Locate the cell with the specified text and output its [x, y] center coordinate. 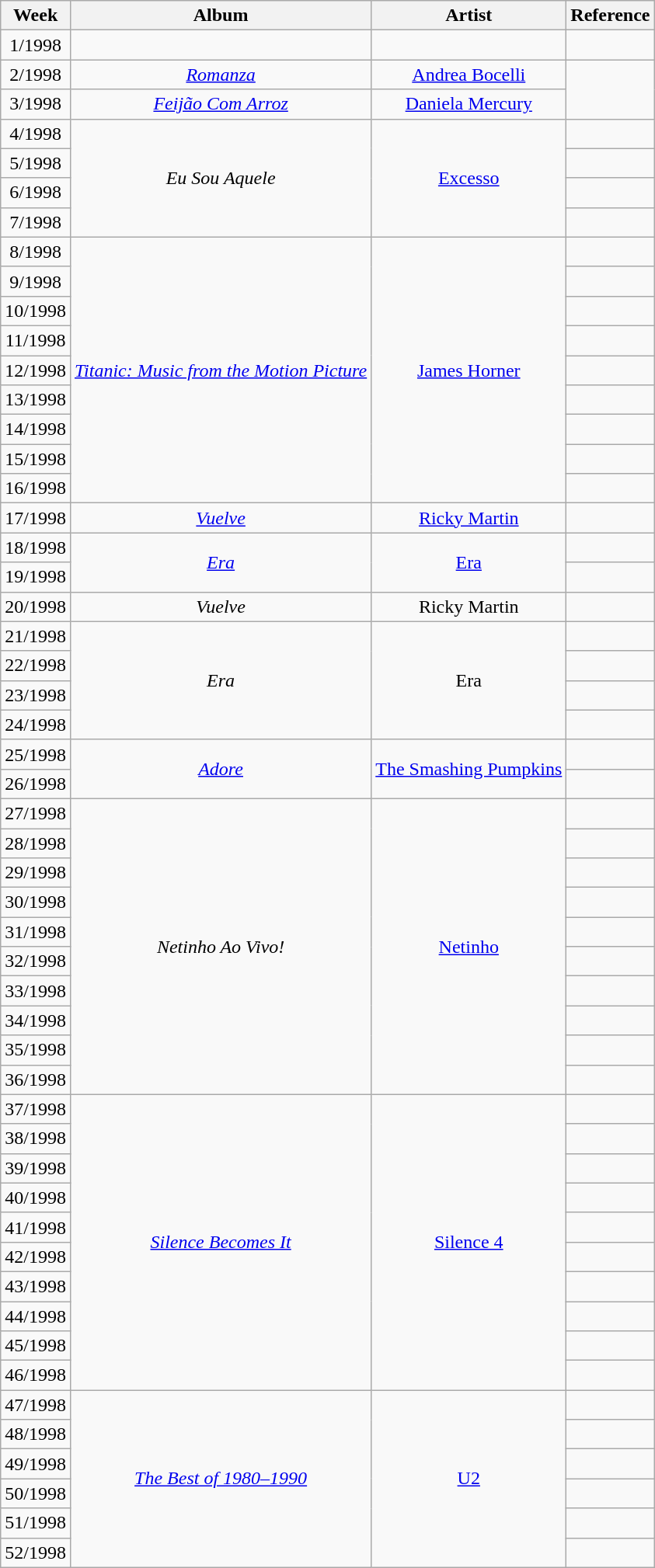
Netinho [469, 946]
24/1998 [36, 725]
41/1998 [36, 1227]
15/1998 [36, 459]
8/1998 [36, 252]
43/1998 [36, 1286]
23/1998 [36, 695]
Week [36, 16]
6/1998 [36, 193]
4/1998 [36, 134]
The Smashing Pumpkins [469, 769]
51/1998 [36, 1523]
5/1998 [36, 163]
U2 [469, 1479]
Excesso [469, 178]
31/1998 [36, 932]
35/1998 [36, 1050]
3/1998 [36, 104]
11/1998 [36, 340]
45/1998 [36, 1346]
The Best of 1980–1990 [221, 1479]
20/1998 [36, 607]
Titanic: Music from the Motion Picture [221, 370]
18/1998 [36, 548]
12/1998 [36, 370]
44/1998 [36, 1316]
27/1998 [36, 813]
7/1998 [36, 222]
James Horner [469, 370]
49/1998 [36, 1464]
39/1998 [36, 1168]
25/1998 [36, 754]
13/1998 [36, 400]
Eu Sou Aquele [221, 178]
48/1998 [36, 1434]
36/1998 [36, 1080]
42/1998 [36, 1257]
16/1998 [36, 488]
40/1998 [36, 1198]
2/1998 [36, 75]
33/1998 [36, 991]
Adore [221, 769]
Daniela Mercury [469, 104]
Romanza [221, 75]
34/1998 [36, 1020]
Album [221, 16]
46/1998 [36, 1375]
52/1998 [36, 1552]
Netinho Ao Vivo! [221, 946]
50/1998 [36, 1493]
26/1998 [36, 784]
19/1998 [36, 577]
29/1998 [36, 873]
37/1998 [36, 1109]
21/1998 [36, 636]
Artist [469, 16]
47/1998 [36, 1405]
32/1998 [36, 961]
Silence 4 [469, 1243]
28/1998 [36, 843]
9/1998 [36, 281]
Andrea Bocelli [469, 75]
30/1998 [36, 902]
Feijão Com Arroz [221, 104]
22/1998 [36, 666]
1/1998 [36, 45]
38/1998 [36, 1139]
10/1998 [36, 311]
17/1998 [36, 518]
Reference [611, 16]
14/1998 [36, 429]
Silence Becomes It [221, 1243]
